Scan for the cell matching the given text and deliver its (X, Y) coordinate at center. 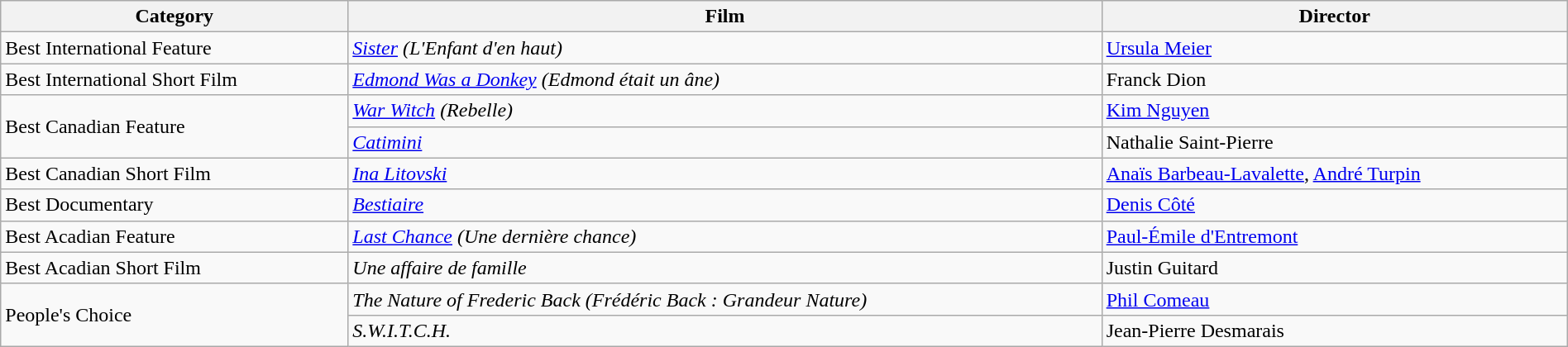
Franck Dion (1335, 79)
Best International Short Film (174, 79)
Jean-Pierre Desmarais (1335, 330)
Une affaire de famille (724, 268)
Best Acadian Feature (174, 236)
Catimini (724, 142)
Best Canadian Short Film (174, 173)
Paul-Émile d'Entremont (1335, 236)
The Nature of Frederic Back (Frédéric Back : Grandeur Nature) (724, 299)
S.W.I.T.C.H. (724, 330)
Edmond Was a Donkey (Edmond était un âne) (724, 79)
Anaïs Barbeau-Lavalette, André Turpin (1335, 173)
Director (1335, 17)
Best International Feature (174, 48)
Justin Guitard (1335, 268)
Denis Côté (1335, 205)
Ursula Meier (1335, 48)
Category (174, 17)
Sister (L'Enfant d'en haut) (724, 48)
People's Choice (174, 315)
Best Canadian Feature (174, 126)
Phil Comeau (1335, 299)
Best Acadian Short Film (174, 268)
Best Documentary (174, 205)
War Witch (Rebelle) (724, 111)
Nathalie Saint-Pierre (1335, 142)
Film (724, 17)
Last Chance (Une dernière chance) (724, 236)
Ina Litovski (724, 173)
Kim Nguyen (1335, 111)
Bestiaire (724, 205)
